Output the (x, y) coordinate of the center of the cell containing the given text.  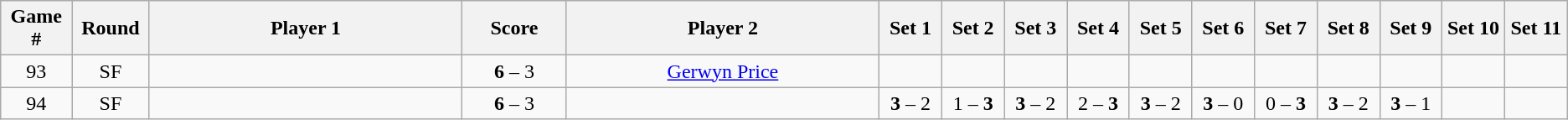
Player 1 (305, 29)
0 – 3 (1287, 103)
3 – 0 (1223, 103)
93 (37, 71)
Set 5 (1161, 29)
2 – 3 (1099, 103)
Set 3 (1035, 29)
3 – 1 (1411, 103)
1 – 3 (973, 103)
Game # (37, 29)
Set 2 (973, 29)
Round (111, 29)
Gerwyn Price (722, 71)
Set 7 (1287, 29)
Player 2 (722, 29)
Score (514, 29)
Set 9 (1411, 29)
Set 11 (1536, 29)
Set 1 (911, 29)
Set 4 (1099, 29)
Set 10 (1474, 29)
94 (37, 103)
Set 8 (1349, 29)
Set 6 (1223, 29)
